Detect which cell encompasses the target text, then output its [X, Y] center coordinate. 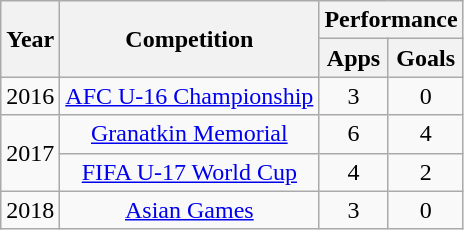
AFC U-16 Championship [190, 96]
2018 [30, 210]
Competition [190, 39]
2016 [30, 96]
Asian Games [190, 210]
Goals [426, 58]
Year [30, 39]
Apps [354, 58]
FIFA U-17 World Cup [190, 172]
6 [354, 134]
Performance [391, 20]
2017 [30, 153]
2 [426, 172]
Granatkin Memorial [190, 134]
